Provide the [X, Y] coordinate of the cell's center where the given text is located.  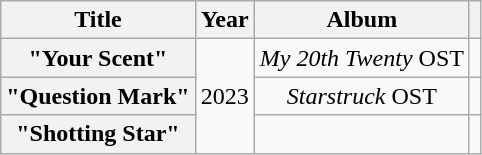
"Question Mark" [98, 96]
My 20th Twenty OST [362, 58]
Starstruck OST [362, 96]
Album [362, 20]
"Your Scent" [98, 58]
2023 [224, 96]
"Shotting Star" [98, 134]
Title [98, 20]
Year [224, 20]
